Return the [X, Y] coordinate for the center point of the cell that contains the specified text.  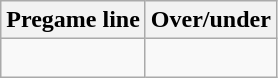
Pregame line [74, 20]
Over/under [210, 20]
